Determine the [X, Y] coordinate at the center of the cell enclosing the given text.  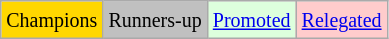
Champions [52, 20]
Promoted [252, 20]
Relegated [342, 20]
Runners-up [155, 20]
